Detect which cell encompasses the target text, then output its [x, y] center coordinate. 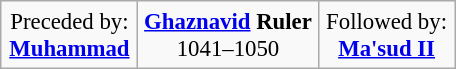
Followed by:Ma'sud II [387, 35]
Preceded by:Muhammad [69, 35]
Ghaznavid Ruler1041–1050 [228, 35]
